Find where the given text appears and provide that cell's center as (x, y) coordinate. 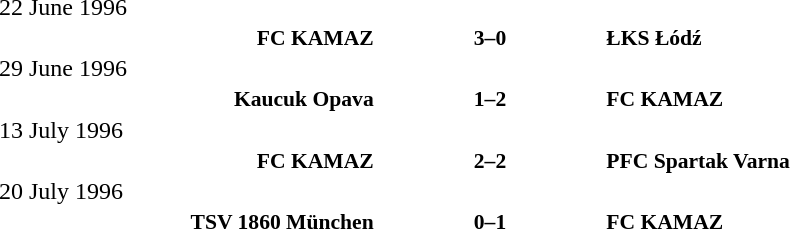
2–2 (490, 160)
3–0 (490, 38)
1–2 (490, 99)
